Output the [x, y] coordinate of the center of the cell containing the given text.  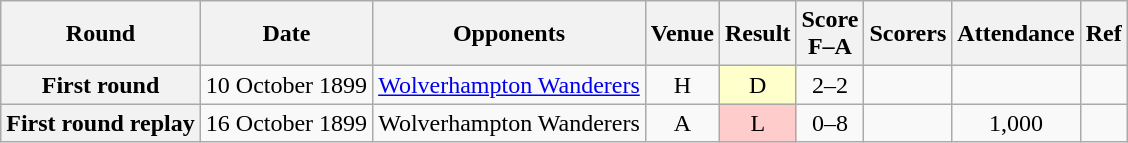
Date [286, 34]
16 October 1899 [286, 123]
1,000 [1016, 123]
Venue [682, 34]
H [682, 85]
Attendance [1016, 34]
Opponents [510, 34]
0–8 [830, 123]
A [682, 123]
2–2 [830, 85]
ScoreF–A [830, 34]
Result [758, 34]
Ref [1104, 34]
Round [101, 34]
10 October 1899 [286, 85]
First round replay [101, 123]
First round [101, 85]
Scorers [908, 34]
D [758, 85]
L [758, 123]
